Identify which cell holds the provided text, then report its (X, Y) central coordinate. 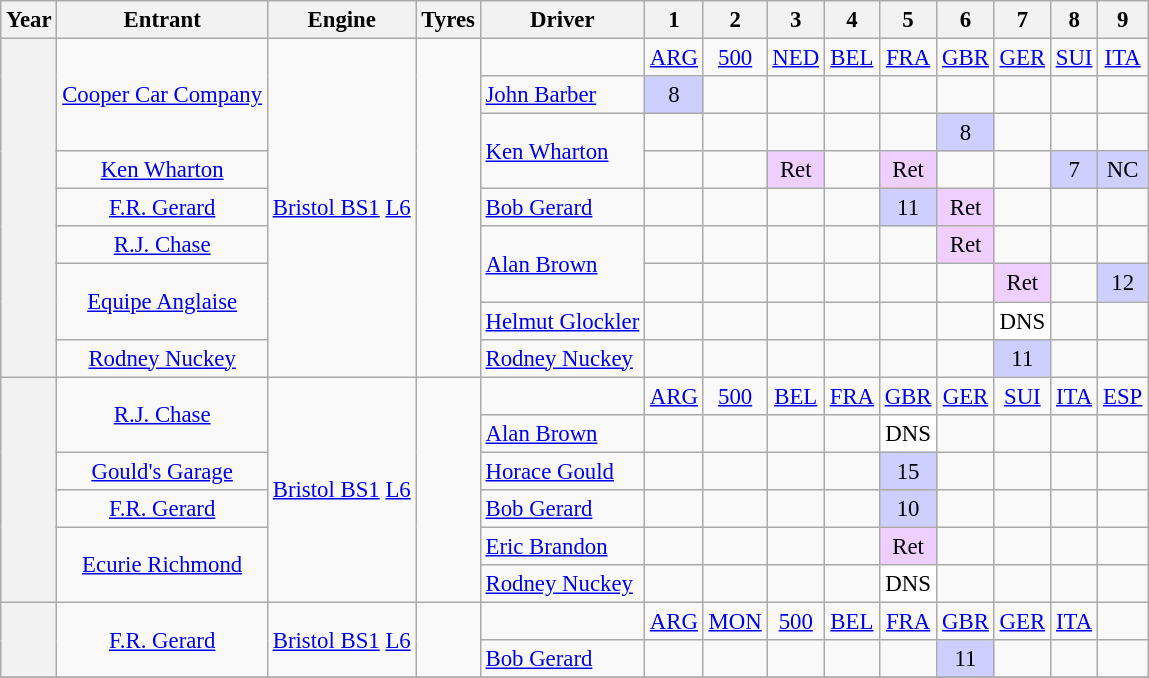
Ecurie Richmond (162, 564)
Equipe Anglaise (162, 302)
Eric Brandon (562, 546)
Engine (342, 20)
NED (796, 58)
John Barber (562, 95)
3 (796, 20)
15 (908, 471)
NC (1123, 170)
Entrant (162, 20)
Tyres (448, 20)
Driver (562, 20)
Helmut Glockler (562, 321)
ESP (1123, 396)
Cooper Car Company (162, 96)
Year (29, 20)
Gould's Garage (162, 471)
4 (852, 20)
6 (966, 20)
2 (735, 20)
Horace Gould (562, 471)
5 (908, 20)
12 (1123, 283)
1 (674, 20)
9 (1123, 20)
10 (908, 509)
MON (735, 621)
